Search for the cell housing the specified text and yield its (x, y) center coordinate. 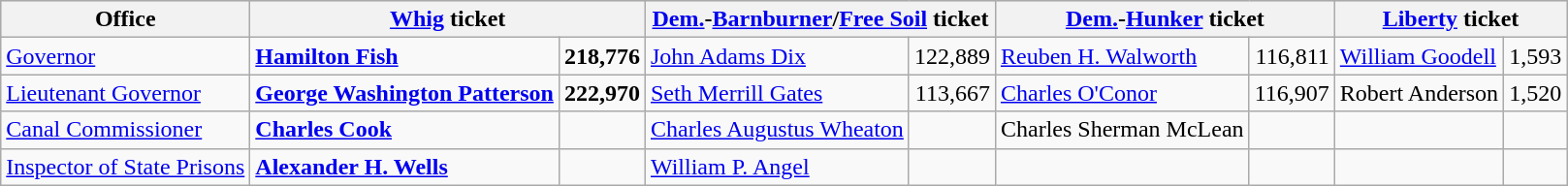
Seth Merrill Gates (777, 93)
Governor (126, 56)
222,970 (601, 93)
Hamilton Fish (405, 56)
Inspector of State Prisons (126, 167)
116,907 (1292, 93)
Charles Cook (405, 130)
John Adams Dix (777, 56)
Charles O'Conor (1122, 93)
Whig ticket (448, 19)
Robert Anderson (1419, 93)
Lieutenant Governor (126, 93)
218,776 (601, 56)
1,520 (1536, 93)
Charles Augustus Wheaton (777, 130)
Office (126, 19)
Reuben H. Walworth (1122, 56)
Charles Sherman McLean (1122, 130)
116,811 (1292, 56)
113,667 (952, 93)
1,593 (1536, 56)
William Goodell (1419, 56)
George Washington Patterson (405, 93)
122,889 (952, 56)
Dem.-Barnburner/Free Soil ticket (820, 19)
William P. Angel (777, 167)
Alexander H. Wells (405, 167)
Canal Commissioner (126, 130)
Dem.-Hunker ticket (1165, 19)
Liberty ticket (1451, 19)
